Find where the given text appears and provide that cell's center as [x, y] coordinate. 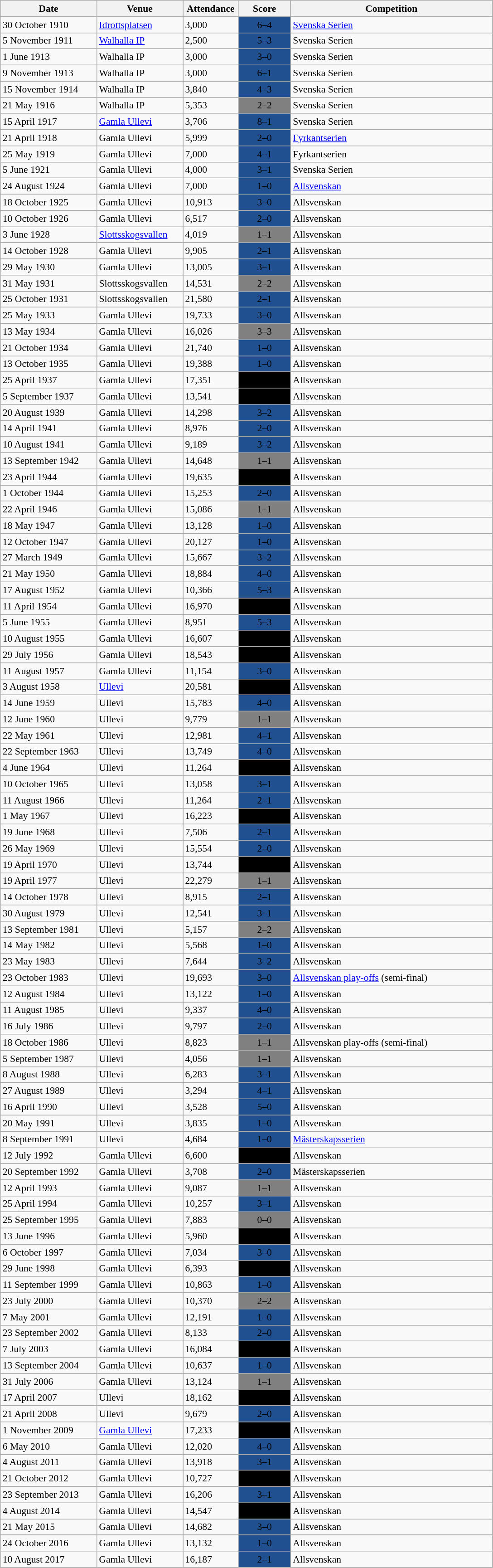
11 August 1966 [49, 800]
18,162 [211, 1398]
5,960 [211, 1237]
22,279 [211, 881]
6,600 [211, 1156]
21 May 2015 [49, 1527]
6 October 1997 [49, 1252]
10 October 1965 [49, 784]
15,554 [211, 849]
3,835 [211, 1123]
25 May 1919 [49, 154]
1 June 1913 [49, 57]
9,087 [211, 1188]
21 October 2012 [49, 1479]
26 May 1969 [49, 849]
16,607 [211, 639]
9,337 [211, 1010]
5,999 [211, 138]
19 April 1970 [49, 865]
15,253 [211, 493]
8,133 [211, 1333]
15 April 1917 [49, 122]
6,283 [211, 1075]
7,506 [211, 833]
6 May 2010 [49, 1446]
4–3 [265, 89]
25 October 1931 [49, 299]
10,366 [211, 590]
2–5 [265, 639]
16,223 [211, 816]
12,981 [211, 735]
11 April 1954 [49, 606]
7 May 2001 [49, 1317]
4 August 2014 [49, 1511]
20,127 [211, 542]
10,727 [211, 1479]
5 June 1921 [49, 170]
17,233 [211, 1430]
29 June 1998 [49, 1269]
3,706 [211, 122]
19,693 [211, 978]
7,644 [211, 962]
8–1 [265, 122]
14 June 1959 [49, 703]
21 April 2008 [49, 1414]
13,744 [211, 865]
17,351 [211, 380]
25 September 1995 [49, 1220]
3,294 [211, 1091]
24 October 2016 [49, 1544]
12 April 1993 [49, 1188]
16 July 1986 [49, 1027]
13,122 [211, 994]
22 April 1946 [49, 510]
23 October 1983 [49, 978]
13,128 [211, 526]
13,132 [211, 1544]
4,684 [211, 1139]
10 October 1926 [49, 219]
5,568 [211, 945]
27 August 1989 [49, 1091]
16,026 [211, 332]
3–3 [265, 332]
31 July 2006 [49, 1382]
10,863 [211, 1285]
6,517 [211, 219]
12 October 1947 [49, 542]
23 May 1983 [49, 962]
9,679 [211, 1414]
8 September 1991 [49, 1139]
18 October 1925 [49, 203]
9 November 1913 [49, 73]
Idrottsplatsen [140, 25]
8,915 [211, 897]
6,393 [211, 1269]
12,020 [211, 1446]
21 May 1950 [49, 574]
13,005 [211, 267]
13 September 1981 [49, 930]
14,648 [211, 461]
14 October 1978 [49, 897]
8,951 [211, 623]
3 August 1958 [49, 687]
14 May 1982 [49, 945]
11 September 1999 [49, 1285]
14 April 1941 [49, 429]
14,547 [211, 1511]
Attendance [211, 9]
7,883 [211, 1220]
16,206 [211, 1495]
14 October 1928 [49, 251]
16,084 [211, 1349]
10,637 [211, 1366]
19 April 1977 [49, 881]
20,581 [211, 687]
29 July 1956 [49, 655]
12 August 1984 [49, 994]
20 August 1939 [49, 413]
4 August 2011 [49, 1462]
14,531 [211, 283]
13,124 [211, 1382]
30 August 1979 [49, 913]
14,298 [211, 413]
13,749 [211, 752]
31 May 1931 [49, 283]
10,257 [211, 1204]
8 August 1988 [49, 1075]
25 April 1994 [49, 1204]
20 May 1991 [49, 1123]
17 April 2007 [49, 1398]
23 September 2002 [49, 1333]
7,034 [211, 1252]
29 May 1930 [49, 267]
12,191 [211, 1317]
21,580 [211, 299]
1 May 1967 [49, 816]
22 May 1961 [49, 735]
15,667 [211, 558]
8,823 [211, 1042]
Date [49, 9]
21 April 1918 [49, 138]
5 September 1937 [49, 396]
4,056 [211, 1059]
15,086 [211, 510]
23 April 1944 [49, 477]
4 June 1964 [49, 768]
16 April 1990 [49, 1107]
6–4 [265, 25]
4,019 [211, 235]
5,157 [211, 930]
18 October 1986 [49, 1042]
0–0 [265, 1220]
1 October 1944 [49, 493]
3,840 [211, 89]
30 October 1910 [49, 25]
13,058 [211, 784]
10 August 2017 [49, 1559]
13 May 1934 [49, 332]
19,635 [211, 477]
9,189 [211, 445]
12 June 1960 [49, 720]
9,779 [211, 720]
19 June 1968 [49, 833]
8,976 [211, 429]
12 July 1992 [49, 1156]
10 August 1941 [49, 445]
21 May 1916 [49, 106]
10 August 1955 [49, 639]
18,884 [211, 574]
3,528 [211, 1107]
1 November 2009 [49, 1430]
19,388 [211, 364]
10,370 [211, 1301]
13,541 [211, 396]
Venue [140, 9]
19,733 [211, 316]
15,783 [211, 703]
11 August 1985 [49, 1010]
12,541 [211, 913]
3,708 [211, 1172]
23 July 2000 [49, 1301]
24 August 1924 [49, 186]
4,000 [211, 170]
20 September 1992 [49, 1172]
9,905 [211, 251]
10,913 [211, 203]
14,682 [211, 1527]
13 October 1935 [49, 364]
13 September 1942 [49, 461]
5,353 [211, 106]
2,500 [211, 41]
21 October 1934 [49, 348]
25 April 1937 [49, 380]
7 July 2003 [49, 1349]
6–1 [265, 73]
3 June 1928 [49, 235]
16,187 [211, 1559]
5 September 1987 [49, 1059]
11 August 1957 [49, 671]
25 May 1933 [49, 316]
Score [265, 9]
22 September 1963 [49, 752]
13 September 2004 [49, 1366]
23 September 2013 [49, 1495]
1–4 [265, 606]
13 June 1996 [49, 1237]
5 June 1955 [49, 623]
Competition [391, 9]
21,740 [211, 348]
9,797 [211, 1027]
13,918 [211, 1462]
17 August 1952 [49, 590]
16,970 [211, 606]
15 November 1914 [49, 89]
5–0 [265, 1107]
5 November 1911 [49, 41]
18,543 [211, 655]
27 March 1949 [49, 558]
18 May 1947 [49, 526]
11,154 [211, 671]
